Find where the given text appears and provide that cell's center as (X, Y) coordinate. 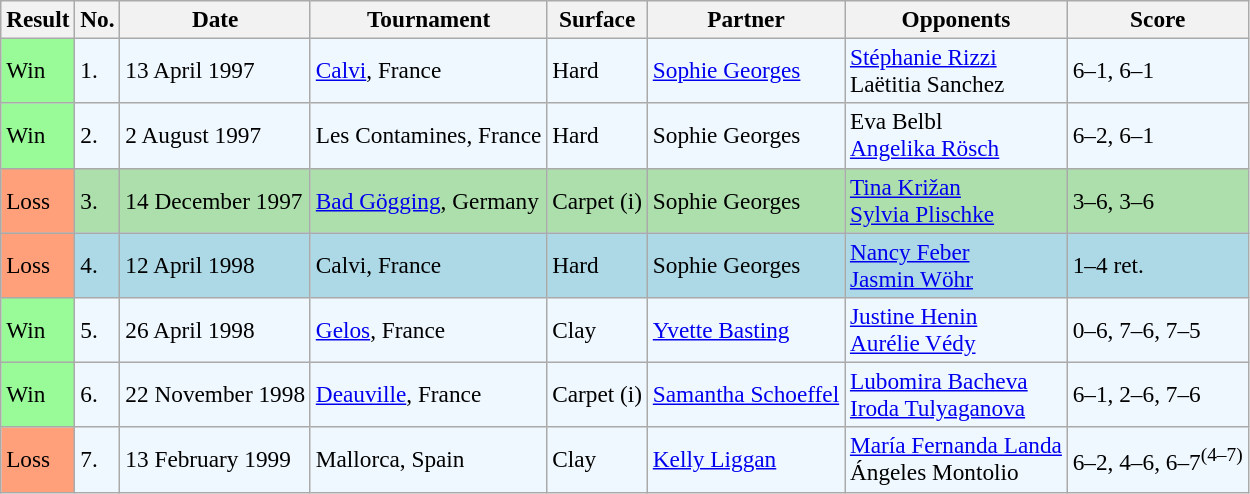
6–2, 4–6, 6–7(4–7) (1158, 460)
2 August 1997 (215, 136)
Samantha Schoeffel (746, 394)
14 December 1997 (215, 200)
Deauville, France (428, 394)
Tina Križan Sylvia Plischke (956, 200)
1–4 ret. (1158, 264)
No. (98, 19)
0–6, 7–6, 7–5 (1158, 330)
Kelly Liggan (746, 460)
Les Contamines, France (428, 136)
Yvette Basting (746, 330)
6–1, 6–1 (1158, 70)
22 November 1998 (215, 394)
4. (98, 264)
5. (98, 330)
Opponents (956, 19)
Lubomira Bacheva Iroda Tulyaganova (956, 394)
3–6, 3–6 (1158, 200)
Justine Henin Aurélie Védy (956, 330)
Stéphanie Rizzi Laëtitia Sanchez (956, 70)
13 February 1999 (215, 460)
Nancy Feber Jasmin Wöhr (956, 264)
1. (98, 70)
Date (215, 19)
Result (38, 19)
Bad Gögging, Germany (428, 200)
7. (98, 460)
Gelos, France (428, 330)
6. (98, 394)
Score (1158, 19)
26 April 1998 (215, 330)
2. (98, 136)
6–1, 2–6, 7–6 (1158, 394)
Eva Belbl Angelika Rösch (956, 136)
3. (98, 200)
13 April 1997 (215, 70)
6–2, 6–1 (1158, 136)
María Fernanda Landa Ángeles Montolio (956, 460)
Tournament (428, 19)
12 April 1998 (215, 264)
Partner (746, 19)
Mallorca, Spain (428, 460)
Surface (598, 19)
